Find where the given text appears and provide that cell's center as (X, Y) coordinate. 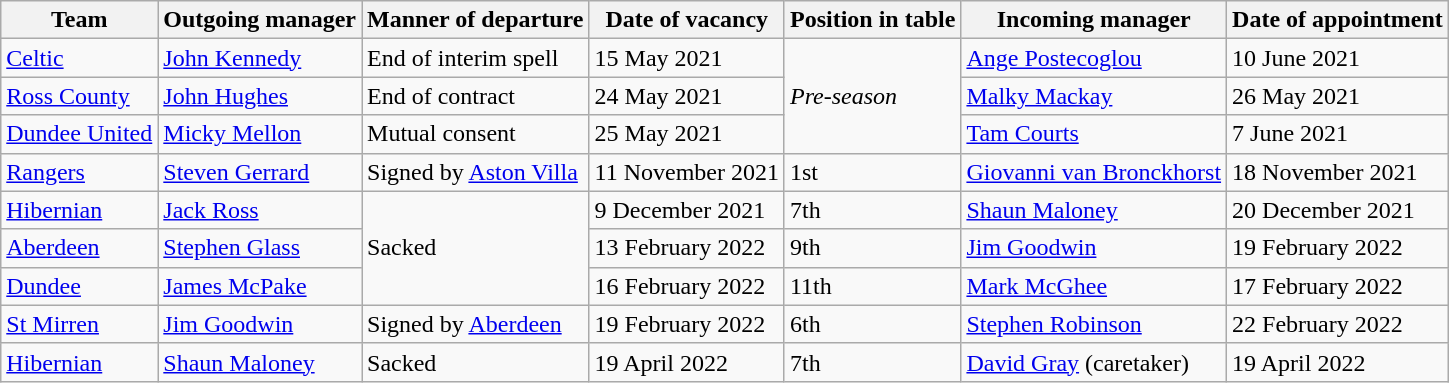
Stephen Robinson (1094, 324)
Mark McGhee (1094, 286)
9th (872, 248)
Signed by Aberdeen (476, 324)
Rangers (80, 172)
Aberdeen (80, 248)
Date of appointment (1338, 20)
Steven Gerrard (260, 172)
End of interim spell (476, 58)
25 May 2021 (686, 134)
Ross County (80, 96)
Outgoing manager (260, 20)
James McPake (260, 286)
John Kennedy (260, 58)
16 February 2022 (686, 286)
18 November 2021 (1338, 172)
13 February 2022 (686, 248)
Incoming manager (1094, 20)
Date of vacancy (686, 20)
Dundee (80, 286)
24 May 2021 (686, 96)
Malky Mackay (1094, 96)
9 December 2021 (686, 210)
Signed by Aston Villa (476, 172)
10 June 2021 (1338, 58)
20 December 2021 (1338, 210)
Stephen Glass (260, 248)
26 May 2021 (1338, 96)
Ange Postecoglou (1094, 58)
Tam Courts (1094, 134)
St Mirren (80, 324)
David Gray (caretaker) (1094, 362)
15 May 2021 (686, 58)
Giovanni van Bronckhorst (1094, 172)
17 February 2022 (1338, 286)
Jack Ross (260, 210)
11 November 2021 (686, 172)
Pre-season (872, 96)
Celtic (80, 58)
Mutual consent (476, 134)
Dundee United (80, 134)
11th (872, 286)
End of contract (476, 96)
7 June 2021 (1338, 134)
Micky Mellon (260, 134)
22 February 2022 (1338, 324)
John Hughes (260, 96)
Position in table (872, 20)
1st (872, 172)
Team (80, 20)
Manner of departure (476, 20)
6th (872, 324)
